From the cell containing the given text, extract its center point as [X, Y] coordinate. 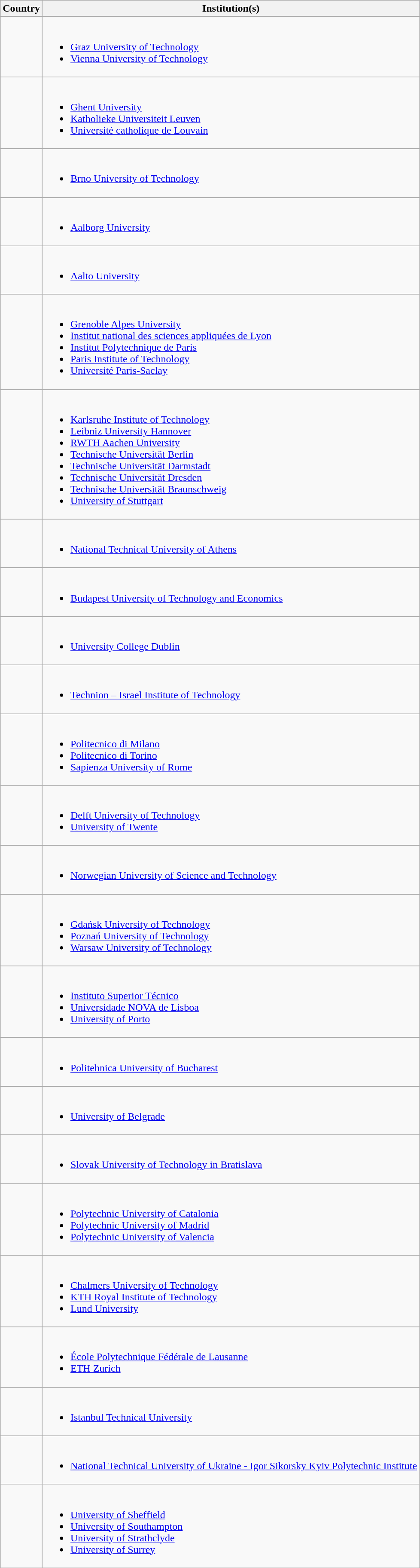
University of Belgrade [231, 1110]
Institution(s) [231, 9]
Instituto Superior TécnicoUniversidade NOVA de LisboaUniversity of Porto [231, 1002]
Aalto University [231, 270]
Politehnica University of Bucharest [231, 1062]
University of SheffieldUniversity of SouthamptonUniversity of StrathclydeUniversity of Surrey [231, 1526]
Polytechnic University of CataloniaPolytechnic University of MadridPolytechnic University of Valencia [231, 1220]
Aalborg University [231, 222]
Gdańsk University of TechnologyPoznań University of TechnologyWarsaw University of Technology [231, 930]
Delft University of TechnologyUniversity of Twente [231, 816]
National Technical University of Athens [231, 543]
Chalmers University of TechnologyKTH Royal Institute of TechnologyLund University [231, 1291]
Norwegian University of Science and Technology [231, 870]
Graz University of TechnologyVienna University of Technology [231, 47]
Istanbul Technical University [231, 1411]
Country [21, 9]
Ghent UniversityKatholieke Universiteit LeuvenUniversité catholique de Louvain [231, 113]
Brno University of Technology [231, 173]
National Technical University of Ukraine - Igor Sikorsky Kyiv Polytechnic Institute [231, 1460]
Slovak University of Technology in Bratislava [231, 1159]
Budapest University of Technology and Economics [231, 592]
Politecnico di MilanoPolitecnico di TorinoSapienza University of Rome [231, 749]
École Polytechnique Fédérale de LausanneETH Zurich [231, 1357]
University College Dublin [231, 640]
Technion – Israel Institute of Technology [231, 689]
